For the text-containing cell, return its midpoint in [X, Y] coordinate format. 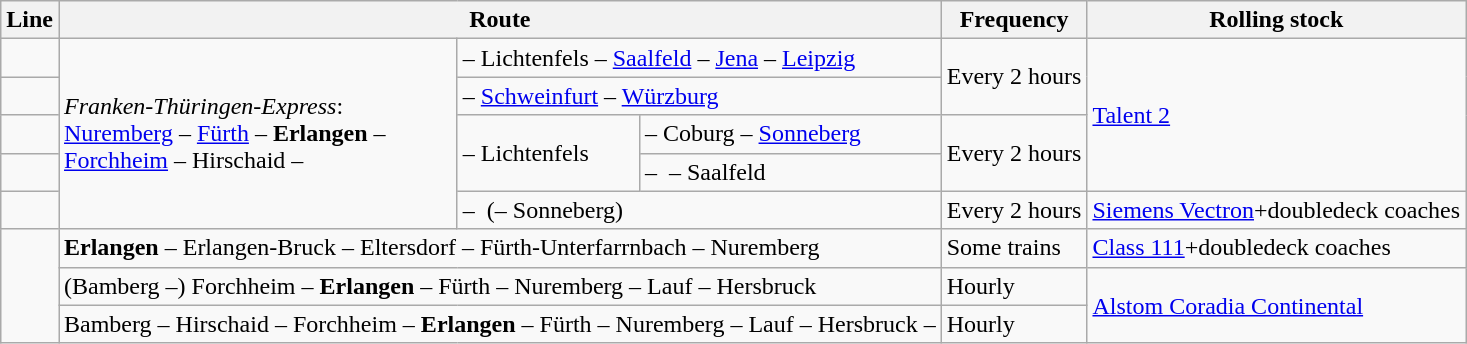
Alstom Coradia Continental [1276, 305]
Some trains [1014, 248]
Bamberg – Hirschaid – Forchheim – Erlangen – Fürth – Nuremberg – Lauf – Hersbruck – [500, 324]
Franken-Thüringen-Express:Nuremberg – Fürth – Erlangen –Forchheim – Hirschaid – [258, 134]
– Schweinfurt – Würzburg [699, 96]
Siemens Vectron+doubledeck coaches [1276, 210]
– Lichtenfels – Saalfeld – Jena – Leipzig [699, 58]
– Coburg – Sonneberg [790, 134]
Talent 2 [1276, 115]
– – Saalfeld [790, 172]
– (– Sonneberg) [699, 210]
– Lichtenfels [548, 153]
Erlangen – Erlangen-Bruck – Eltersdorf – Fürth-Unterfarrnbach – Nuremberg [500, 248]
Class 111+doubledeck coaches [1276, 248]
Line [30, 20]
Route [500, 20]
Rolling stock [1276, 20]
(Bamberg –) Forchheim – Erlangen – Fürth – Nuremberg – Lauf – Hersbruck [500, 286]
Frequency [1014, 20]
